Find where the given text appears and provide that cell's center as [X, Y] coordinate. 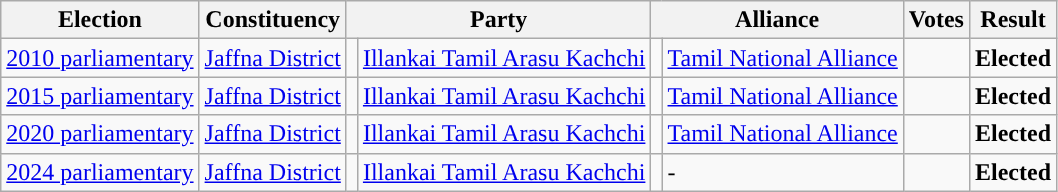
2024 parliamentary [100, 172]
Alliance [777, 20]
2010 parliamentary [100, 58]
Party [498, 20]
2015 parliamentary [100, 96]
Election [100, 20]
2020 parliamentary [100, 134]
- [782, 172]
Constituency [272, 20]
Votes [936, 20]
Result [1012, 20]
